Identify which cell holds the provided text, then report its [X, Y] central coordinate. 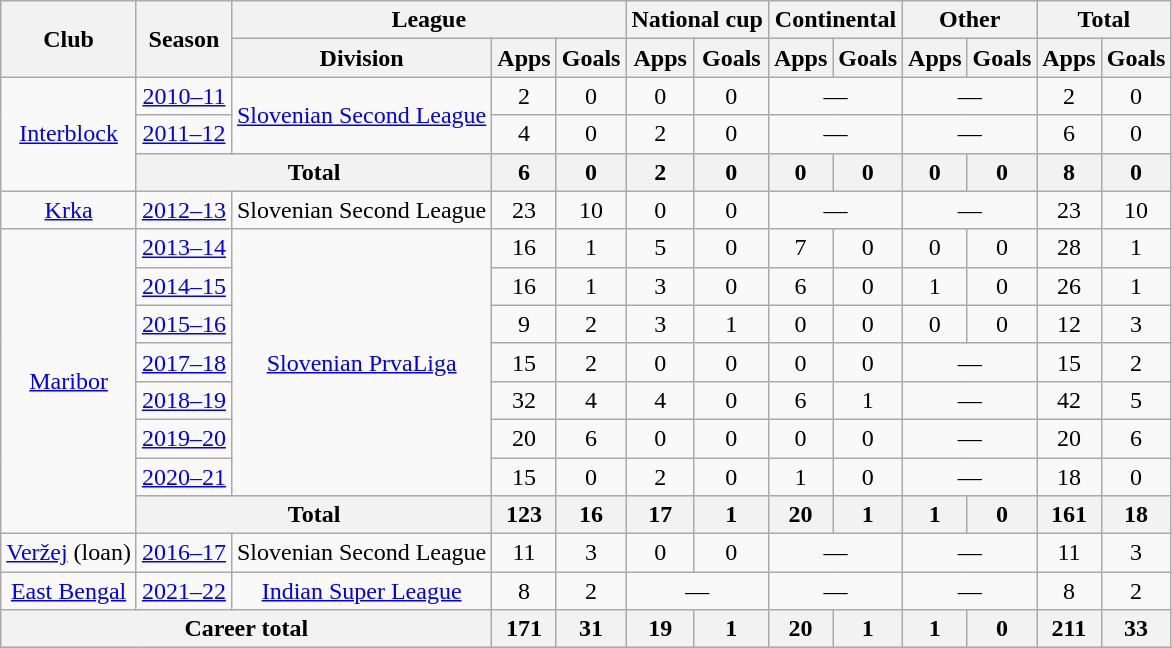
National cup [697, 20]
Krka [69, 210]
161 [1069, 515]
2018–19 [184, 400]
123 [524, 515]
171 [524, 629]
2014–15 [184, 286]
2016–17 [184, 553]
2013–14 [184, 248]
26 [1069, 286]
Slovenian PrvaLiga [361, 362]
Interblock [69, 134]
2020–21 [184, 477]
Season [184, 39]
Club [69, 39]
Veržej (loan) [69, 553]
12 [1069, 324]
2021–22 [184, 591]
2019–20 [184, 438]
2012–13 [184, 210]
Indian Super League [361, 591]
League [428, 20]
East Bengal [69, 591]
2015–16 [184, 324]
Continental [835, 20]
Maribor [69, 381]
19 [660, 629]
211 [1069, 629]
Career total [246, 629]
28 [1069, 248]
2017–18 [184, 362]
Other [970, 20]
32 [524, 400]
2011–12 [184, 134]
9 [524, 324]
2010–11 [184, 96]
17 [660, 515]
33 [1136, 629]
7 [800, 248]
42 [1069, 400]
31 [591, 629]
Division [361, 58]
